Return (X, Y) of the center of cell containing provided text 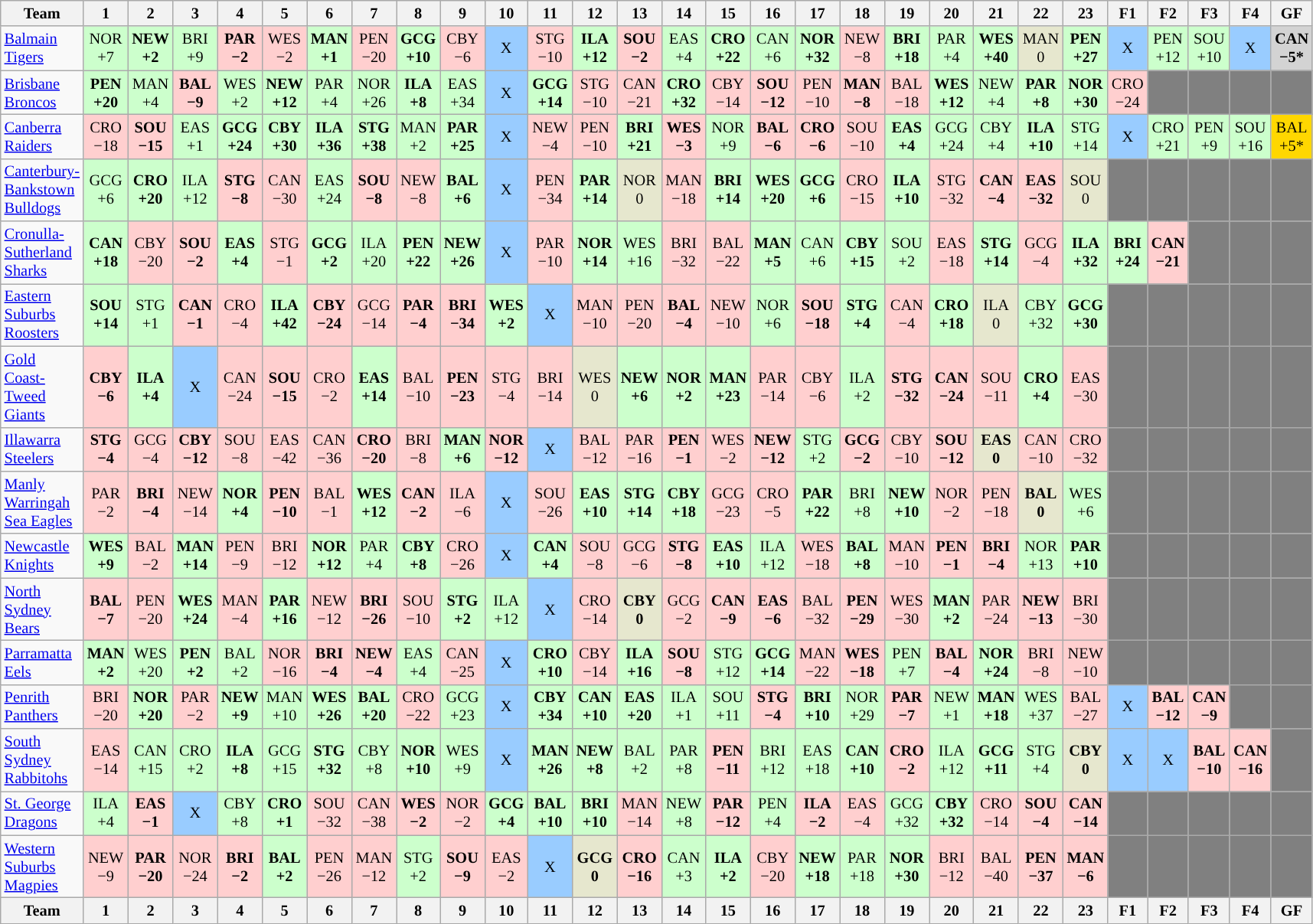
PEN+22 (418, 253)
BRI−32 (683, 253)
St. George Dragons (42, 813)
NOR+13 (1040, 556)
SOU+14 (106, 315)
EAS+14 (374, 387)
NOR+4 (240, 502)
BAL−9 (195, 93)
BAL−27 (1086, 707)
CAN−36 (329, 449)
EAS−32 (1040, 190)
STG+12 (728, 662)
SOU−18 (817, 315)
CRO−6 (817, 136)
NEW−13 (1040, 609)
WES0 (595, 387)
CBY+15 (862, 253)
CRO+18 (952, 315)
CBY+30 (284, 136)
STG+38 (374, 136)
MAN−18 (683, 190)
BRI−30 (1086, 609)
GCG+4 (506, 813)
CBY+18 (683, 502)
PEN+9 (1209, 136)
MAN+14 (195, 556)
GCG+30 (1086, 315)
GCG+15 (284, 760)
EAS−18 (952, 253)
WES−3 (683, 136)
EAS−1 (150, 813)
ILA+20 (374, 253)
MAN+18 (996, 707)
EAS+20 (639, 707)
CRO−26 (462, 556)
ILA0 (996, 315)
BAL−18 (906, 93)
PAR−7 (906, 707)
PEN−34 (550, 190)
PAR−14 (772, 387)
North Sydney Bears (42, 609)
NOR+26 (374, 93)
PEN+20 (106, 93)
SOU+16 (1250, 136)
PAR−24 (996, 609)
Brisbane Broncos (42, 93)
Canberra Raiders (42, 136)
NEW+4 (996, 93)
PEN+4 (772, 813)
BRI+18 (906, 48)
SOU+11 (728, 707)
Cronulla-Sutherland Sharks (42, 253)
NOR+32 (817, 48)
WES+40 (996, 48)
EAS+18 (817, 760)
ILA+16 (639, 662)
CRO+10 (550, 662)
EAS−2 (506, 867)
NOR+7 (106, 48)
PAR+18 (862, 867)
CAN−10 (1040, 449)
CRO−4 (240, 315)
PAR+16 (284, 609)
PAR−4 (418, 315)
CRO+32 (683, 93)
BRI−20 (106, 707)
MAN−8 (862, 93)
EAS−4 (862, 813)
CAN+4 (550, 556)
PEN−9 (240, 556)
GCG+32 (906, 813)
EAS+1 (195, 136)
PAR−16 (639, 449)
SOU−32 (329, 813)
Western Suburbs Magpies (42, 867)
BAL−22 (728, 253)
CRO−18 (106, 136)
PAR−12 (728, 813)
ILA+32 (1086, 253)
CAN−14 (1086, 813)
SOU−9 (462, 867)
Newcastle Knights (42, 556)
CAN+18 (106, 253)
PEN+2 (195, 662)
SOU−4 (1040, 813)
CBY−10 (906, 449)
MAN+10 (284, 707)
NOR0 (639, 190)
PEN−23 (462, 387)
GCG0 (595, 867)
EAS−6 (772, 609)
PEN−26 (329, 867)
NOR+2 (683, 387)
EAS0 (996, 449)
WES+37 (1040, 707)
ILA−2 (817, 813)
ILA+1 (683, 707)
NEW−14 (195, 502)
CBY−12 (195, 449)
GCG+10 (418, 48)
BRI−14 (550, 387)
CRO−16 (639, 867)
MAN−22 (817, 662)
NOR+9 (728, 136)
NEW+12 (284, 93)
NOR−16 (284, 662)
BRI+21 (639, 136)
ILA+36 (329, 136)
NOR+14 (595, 253)
CAN+3 (683, 867)
CRO−15 (862, 190)
EAS−14 (106, 760)
CAN−1 (195, 315)
PEN−29 (862, 609)
BRI−2 (240, 867)
CRO−22 (418, 707)
STG+32 (329, 760)
CAN−25 (462, 662)
MAN+6 (462, 449)
CRO+2 (195, 760)
GCG+11 (996, 760)
CAN−5* (1292, 48)
EAS−30 (1086, 387)
PEN−11 (728, 760)
NOR−24 (195, 867)
Illawarra Steelers (42, 449)
STG−1 (284, 253)
PEN−37 (1040, 867)
CAN+15 (150, 760)
PAR+14 (595, 190)
MAN−6 (1086, 867)
MAN+1 (329, 48)
NOR+6 (772, 315)
NEW+9 (240, 707)
GCG+2 (329, 253)
BAL−1 (329, 502)
ILA+42 (284, 315)
CBY+34 (550, 707)
MAN−14 (639, 813)
CAN−38 (374, 813)
SOU0 (1086, 190)
PAR+10 (1086, 556)
Manly Warringah Sea Eagles (42, 502)
PAR−10 (550, 253)
CRO+4 (1040, 387)
MAN−4 (240, 609)
BRI−34 (462, 315)
BRI+9 (195, 48)
BRI−26 (374, 609)
CRO−5 (772, 502)
ILA−6 (462, 502)
MAN0 (1040, 48)
NOR+24 (996, 662)
NEW+6 (639, 387)
BAL+20 (374, 707)
MAN+26 (550, 760)
NOR−12 (506, 449)
EAS+24 (329, 190)
NEW+26 (462, 253)
BAL+6 (462, 190)
NOR+29 (862, 707)
CAN−16 (1250, 760)
Canterbury-Bankstown Bulldogs (42, 190)
BAL+8 (862, 556)
NEW+1 (952, 707)
BAL0 (1040, 502)
Parramatta Eels (42, 662)
CBY+4 (996, 136)
BAL+10 (550, 813)
SOU−26 (550, 502)
SOU−11 (996, 387)
CRO−24 (1128, 93)
CBY−24 (329, 315)
GCG−14 (374, 315)
STG+1 (150, 315)
NOR+10 (418, 760)
NEW+18 (817, 867)
Penrith Panthers (42, 707)
CAN−2 (418, 502)
NEW+10 (906, 502)
BAL+5* (1292, 136)
CRO−20 (374, 449)
SOU+2 (906, 253)
BRI+8 (862, 502)
PEN+7 (906, 662)
PAR+25 (462, 136)
BAL−6 (772, 136)
CRO−32 (1086, 449)
NOR+12 (329, 556)
GCG−23 (728, 502)
BRI+12 (772, 760)
MAN+4 (150, 93)
MAN+5 (772, 253)
NEW+2 (150, 48)
MAN+23 (728, 387)
BRI+14 (728, 190)
WES+24 (195, 609)
South Sydney Rabbitohs (42, 760)
BAL−2 (150, 556)
Gold Coast-Tweed Giants (42, 387)
Balmain Tigers (42, 48)
CRO+20 (150, 190)
MAN−12 (374, 867)
WES+16 (639, 253)
PEN−18 (996, 502)
EAS+34 (462, 93)
BRI+24 (1128, 253)
BAL−32 (817, 609)
Eastern Suburbs Roosters (42, 315)
BAL−7 (106, 609)
CRO+21 (1168, 136)
PEN+12 (1168, 48)
GCG+23 (462, 707)
NEW−9 (106, 867)
EAS−42 (284, 449)
NOR+20 (150, 707)
PAR+22 (817, 502)
WES+26 (329, 707)
CRO+22 (728, 48)
CAN−30 (284, 190)
WES−30 (906, 609)
SOU+10 (1209, 48)
BAL−40 (996, 867)
WES+6 (1086, 502)
CRO+1 (284, 813)
PEN+27 (1086, 48)
GCG−6 (639, 556)
PAR−20 (150, 867)
